Scan for the cell matching the given text and deliver its (x, y) coordinate at center. 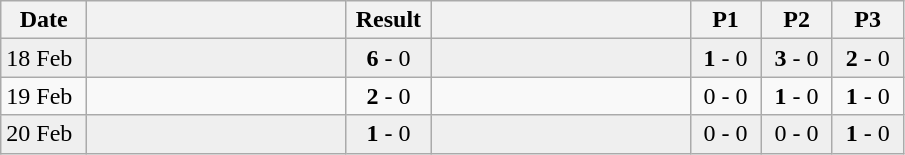
3 - 0 (796, 58)
Result (388, 20)
Date (44, 20)
P1 (726, 20)
19 Feb (44, 96)
20 Feb (44, 134)
6 - 0 (388, 58)
P3 (868, 20)
18 Feb (44, 58)
P2 (796, 20)
